Search for the cell housing the specified text and yield its [x, y] center coordinate. 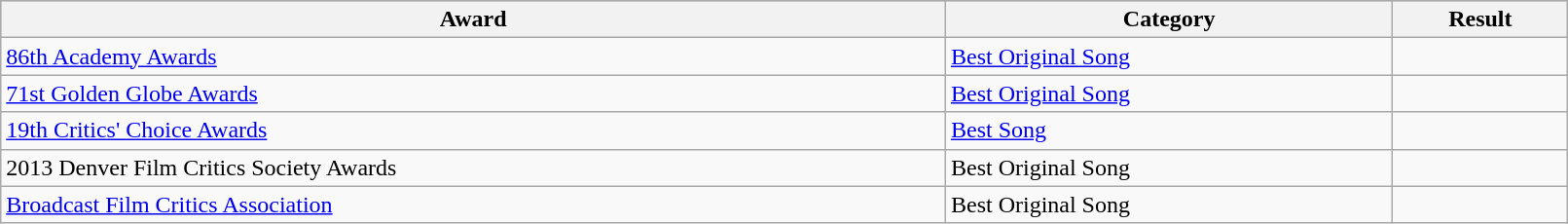
Result [1480, 19]
Broadcast Film Critics Association [473, 205]
Category [1168, 19]
71st Golden Globe Awards [473, 93]
86th Academy Awards [473, 56]
19th Critics' Choice Awards [473, 131]
Best Song [1168, 131]
Award [473, 19]
2013 Denver Film Critics Society Awards [473, 168]
